Identify which cell holds the provided text, then report its [x, y] central coordinate. 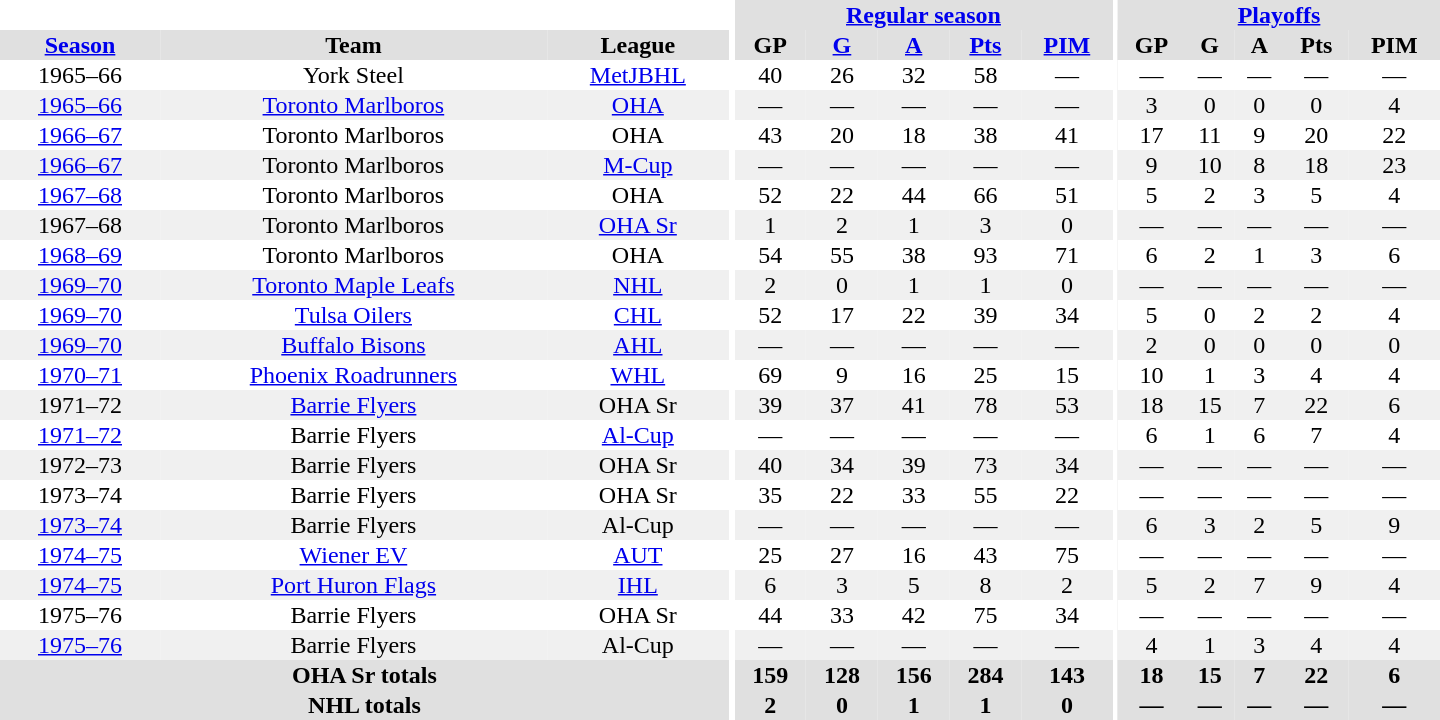
Wiener EV [354, 555]
26 [842, 75]
143 [1066, 675]
156 [914, 675]
Tulsa Oilers [354, 315]
23 [1394, 165]
AHL [638, 345]
Regular season [923, 15]
NHL [638, 285]
73 [986, 465]
York Steel [354, 75]
284 [986, 675]
M-Cup [638, 165]
OHA Sr totals [364, 675]
AUT [638, 555]
58 [986, 75]
1972–73 [80, 465]
128 [842, 675]
66 [986, 195]
League [638, 45]
WHL [638, 375]
27 [842, 555]
Playoffs [1279, 15]
159 [770, 675]
Toronto Maple Leafs [354, 285]
1968–69 [80, 255]
35 [770, 495]
42 [914, 615]
1970–71 [80, 375]
78 [986, 405]
71 [1066, 255]
CHL [638, 315]
54 [770, 255]
32 [914, 75]
Phoenix Roadrunners [354, 375]
Buffalo Bisons [354, 345]
93 [986, 255]
53 [1066, 405]
NHL totals [364, 705]
Team [354, 45]
11 [1210, 135]
Season [80, 45]
69 [770, 375]
MetJBHL [638, 75]
Port Huron Flags [354, 585]
IHL [638, 585]
37 [842, 405]
51 [1066, 195]
